Scan for the cell matching the given text and deliver its [x, y] coordinate at center. 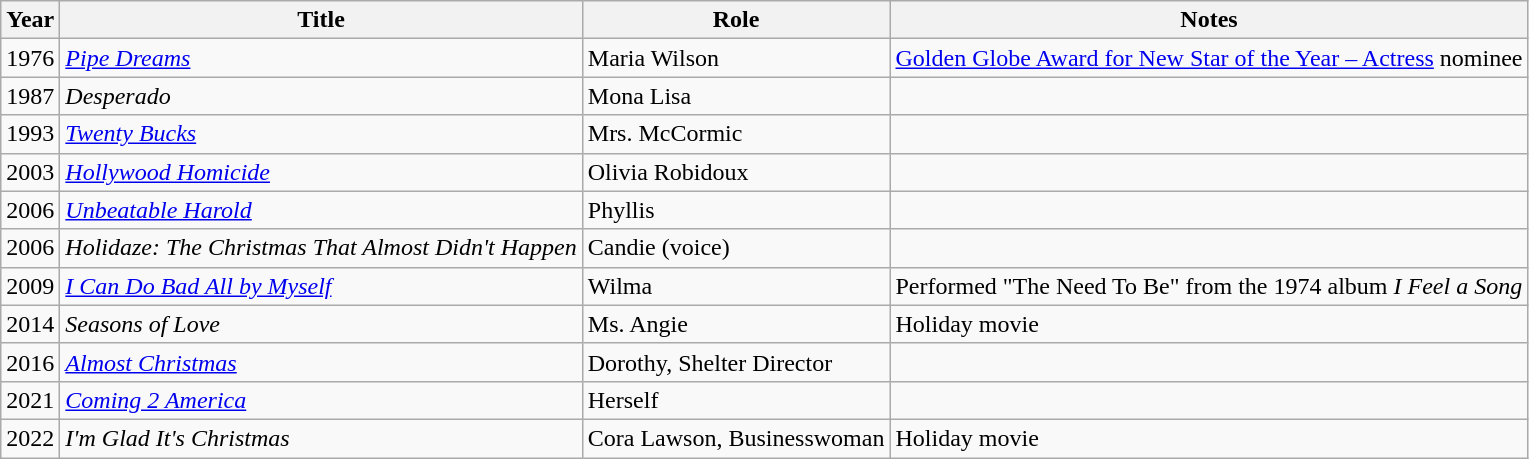
2016 [30, 362]
Notes [1209, 20]
Maria Wilson [736, 58]
Ms. Angie [736, 324]
I'm Glad It's Christmas [321, 438]
Phyllis [736, 210]
Candie (voice) [736, 248]
1976 [30, 58]
2022 [30, 438]
2014 [30, 324]
Desperado [321, 96]
Wilma [736, 286]
Golden Globe Award for New Star of the Year – Actress nominee [1209, 58]
Pipe Dreams [321, 58]
Hollywood Homicide [321, 172]
I Can Do Bad All by Myself [321, 286]
Coming 2 America [321, 400]
Mrs. McCormic [736, 134]
Unbeatable Harold [321, 210]
Olivia Robidoux [736, 172]
Twenty Bucks [321, 134]
Title [321, 20]
Cora Lawson, Businesswoman [736, 438]
Almost Christmas [321, 362]
Mona Lisa [736, 96]
1987 [30, 96]
2003 [30, 172]
Role [736, 20]
2021 [30, 400]
Seasons of Love [321, 324]
1993 [30, 134]
Holidaze: The Christmas That Almost Didn't Happen [321, 248]
Dorothy, Shelter Director [736, 362]
Performed "The Need To Be" from the 1974 album I Feel a Song [1209, 286]
Year [30, 20]
Herself [736, 400]
2009 [30, 286]
